Scan for the cell matching the given text and deliver its [x, y] coordinate at center. 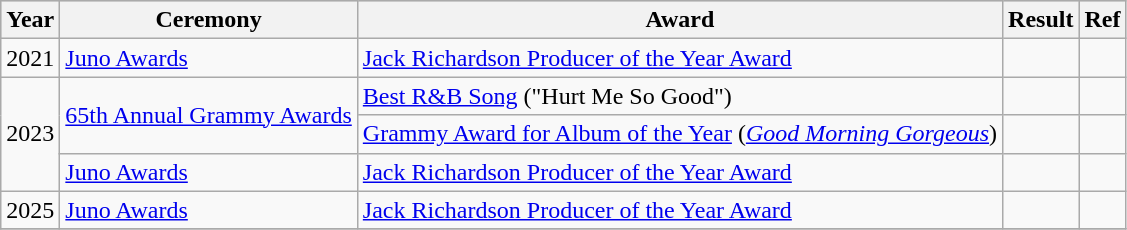
2025 [30, 210]
65th Annual Grammy Awards [208, 115]
Grammy Award for Album of the Year (Good Morning Gorgeous) [680, 134]
2023 [30, 134]
Award [680, 20]
2021 [30, 58]
Best R&B Song ("Hurt Me So Good") [680, 96]
Ceremony [208, 20]
Ref [1102, 20]
Result [1041, 20]
Year [30, 20]
